Output the [x, y] coordinate of the center of the cell containing the given text.  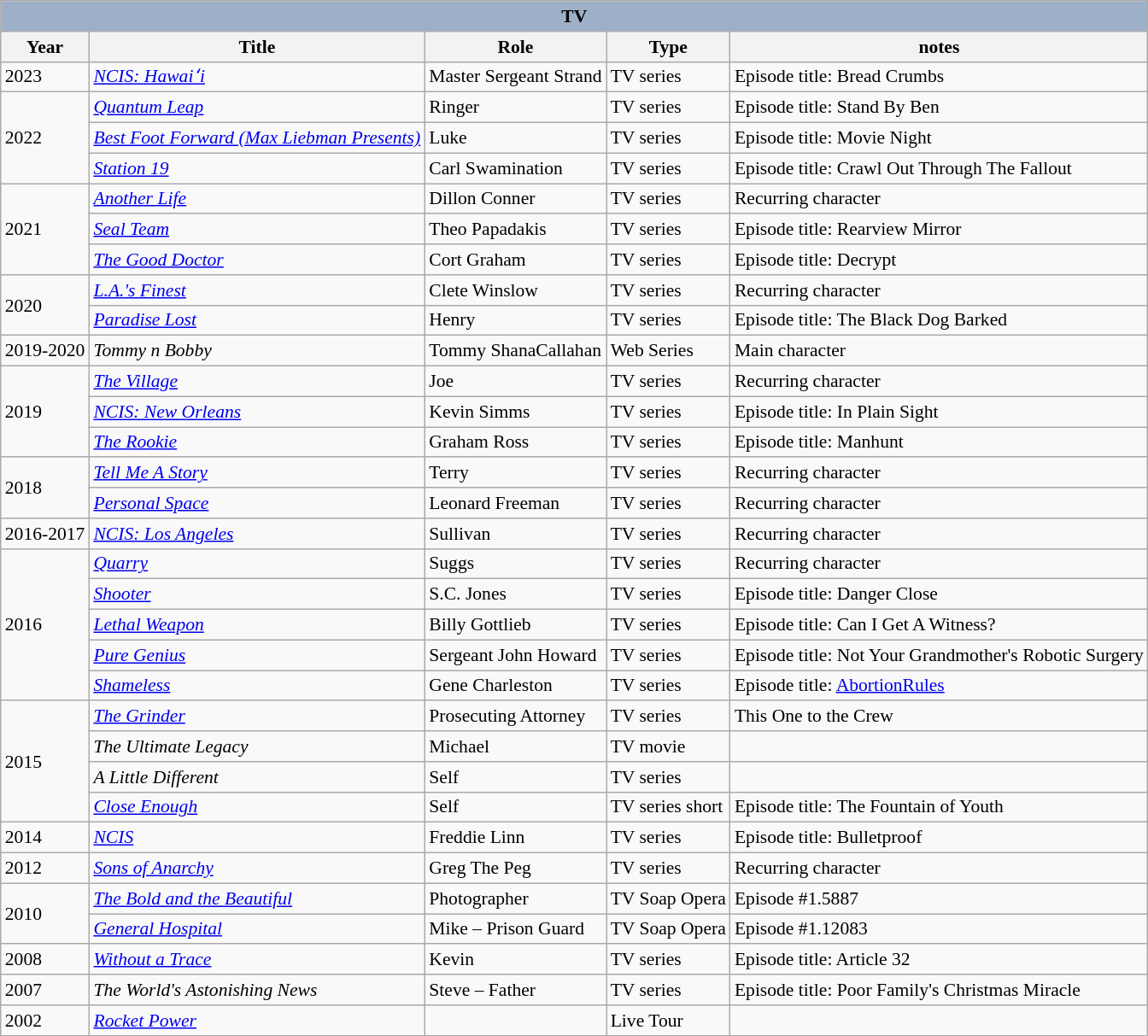
Shooter [256, 594]
2002 [45, 1021]
Lethal Weapon [256, 625]
L.A.'s Finest [256, 290]
The Grinder [256, 717]
A Little Different [256, 777]
The Rookie [256, 442]
2007 [45, 990]
Billy Gottlieb [515, 625]
Clete Winslow [515, 290]
Steve – Father [515, 990]
Carl Swamination [515, 168]
2021 [45, 229]
Live Tour [668, 1021]
Episode title: Crawl Out Through The Fallout [940, 168]
2014 [45, 838]
NCIS: Hawaiʻi [256, 77]
TV movie [668, 746]
notes [940, 47]
Tell Me A Story [256, 473]
TV series short [668, 807]
Web Series [668, 351]
2012 [45, 869]
Episode title: The Black Dog Barked [940, 320]
Shameless [256, 686]
Tommy n Bobby [256, 351]
Another Life [256, 199]
Title [256, 47]
Suggs [515, 564]
2020 [45, 306]
2010 [45, 914]
Episode title: Decrypt [940, 260]
Episode title: Danger Close [940, 594]
Personal Space [256, 503]
Freddie Linn [515, 838]
Pure Genius [256, 655]
2015 [45, 762]
Episode title: Movie Night [940, 138]
Seal Team [256, 230]
Terry [515, 473]
Episode title: Stand By Ben [940, 108]
Dillon Conner [515, 199]
Paradise Lost [256, 320]
Episode title: Manhunt [940, 442]
Episode title: Article 32 [940, 960]
Ringer [515, 108]
Sullivan [515, 534]
Michael [515, 746]
2019 [45, 412]
2019-2020 [45, 351]
Type [668, 47]
Episode title: Poor Family's Christmas Miracle [940, 990]
Kevin [515, 960]
S.C. Jones [515, 594]
2016 [45, 624]
Theo Papadakis [515, 230]
Quarry [256, 564]
Gene Charleston [515, 686]
Episode title: Bulletproof [940, 838]
Sergeant John Howard [515, 655]
Main character [940, 351]
The Bold and the Beautiful [256, 898]
2018 [45, 489]
Tommy ShanaCallahan [515, 351]
Episode title: AbortionRules [940, 686]
This One to the Crew [940, 717]
Episode title: Rearview Mirror [940, 230]
NCIS: Los Angeles [256, 534]
Cort Graham [515, 260]
NCIS: New Orleans [256, 412]
Episode title: In Plain Sight [940, 412]
2016-2017 [45, 534]
The Good Doctor [256, 260]
General Hospital [256, 929]
Episode title: Bread Crumbs [940, 77]
TV [574, 16]
Master Sergeant Strand [515, 77]
The Village [256, 382]
Episode #1.12083 [940, 929]
2008 [45, 960]
NCIS [256, 838]
Sons of Anarchy [256, 869]
2023 [45, 77]
The Ultimate Legacy [256, 746]
Joe [515, 382]
2022 [45, 138]
Mike – Prison Guard [515, 929]
Henry [515, 320]
Graham Ross [515, 442]
Prosecuting Attorney [515, 717]
Episode #1.5887 [940, 898]
Episode title: Can I Get A Witness? [940, 625]
Greg The Peg [515, 869]
The World's Astonishing News [256, 990]
Without a Trace [256, 960]
Episode title: The Fountain of Youth [940, 807]
Close Enough [256, 807]
Role [515, 47]
Station 19 [256, 168]
Quantum Leap [256, 108]
Luke [515, 138]
Photographer [515, 898]
Best Foot Forward (Max Liebman Presents) [256, 138]
Year [45, 47]
Rocket Power [256, 1021]
Leonard Freeman [515, 503]
Kevin Simms [515, 412]
Episode title: Not Your Grandmother's Robotic Surgery [940, 655]
